For the text-containing cell, return its midpoint in [X, Y] coordinate format. 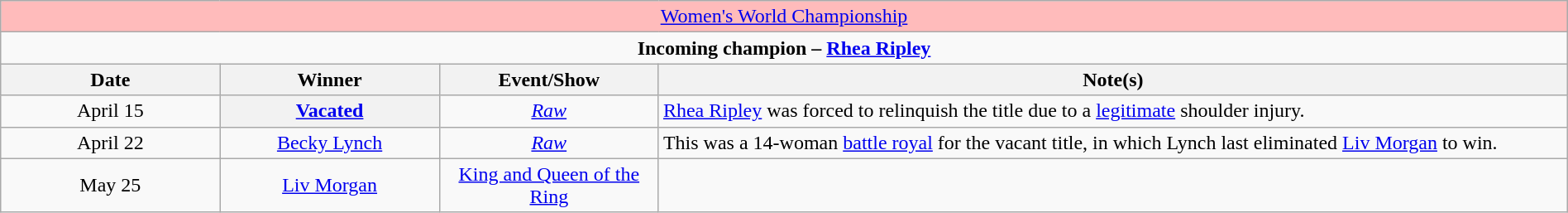
Note(s) [1113, 80]
Women's World Championship [784, 17]
Winner [329, 80]
May 25 [111, 186]
Event/Show [549, 80]
King and Queen of the Ring [549, 186]
Incoming champion – Rhea Ripley [784, 48]
Liv Morgan [329, 186]
Date [111, 80]
This was a 14-woman battle royal for the vacant title, in which Lynch last eliminated Liv Morgan to win. [1113, 143]
April 15 [111, 111]
April 22 [111, 143]
Becky Lynch [329, 143]
Rhea Ripley was forced to relinquish the title due to a legitimate shoulder injury. [1113, 111]
Vacated [329, 111]
